Determine the (x, y) coordinate at the center of the cell enclosing the given text.  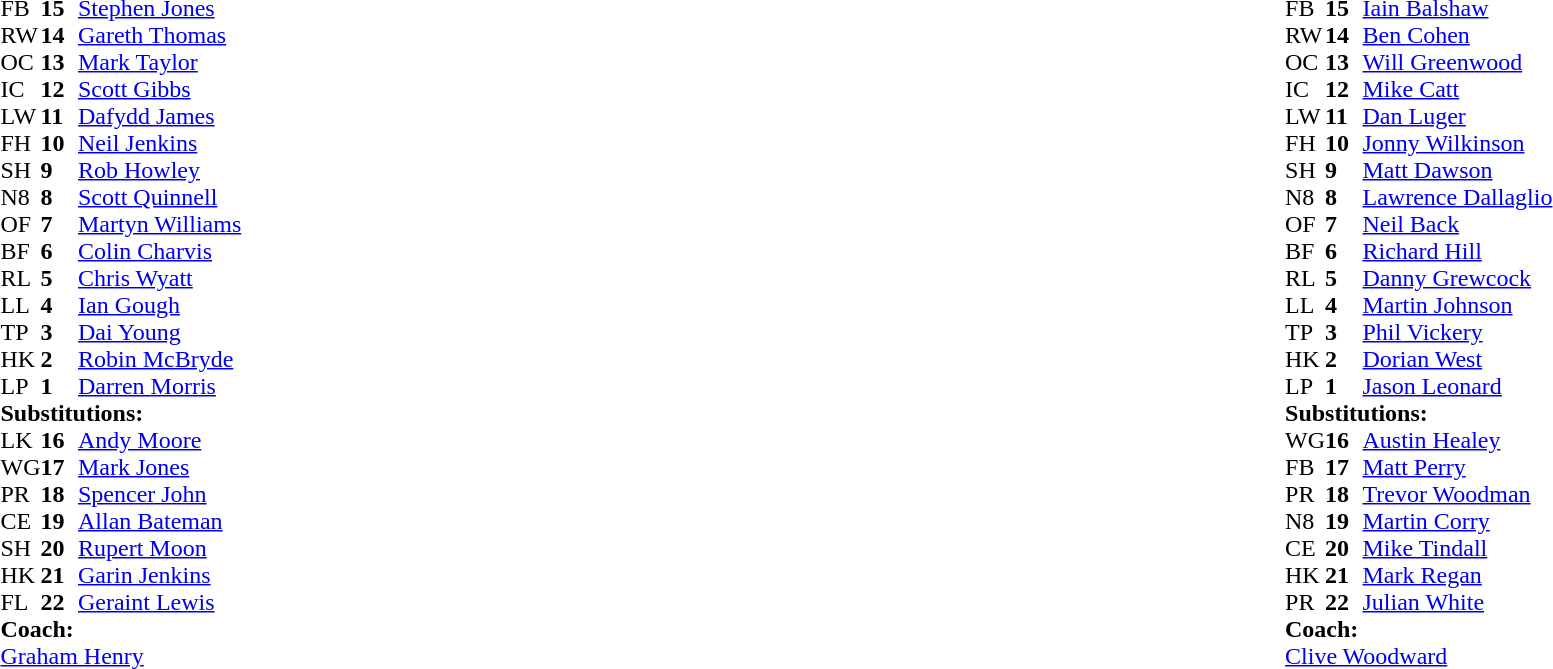
Scott Gibbs (160, 90)
Ian Gough (160, 306)
Austin Healey (1458, 440)
Neil Jenkins (160, 144)
Geraint Lewis (160, 602)
Will Greenwood (1458, 62)
Robin McBryde (160, 360)
Mark Jones (160, 468)
Andy Moore (160, 440)
Martin Corry (1458, 522)
Garin Jenkins (160, 576)
Trevor Woodman (1458, 494)
Martyn Williams (160, 224)
FL (20, 602)
FB (1305, 468)
Phil Vickery (1458, 332)
Rob Howley (160, 170)
Richard Hill (1458, 252)
Chris Wyatt (160, 278)
Ben Cohen (1458, 36)
Jason Leonard (1458, 386)
Graham Henry (120, 656)
Danny Grewcock (1458, 278)
Allan Bateman (160, 522)
Darren Morris (160, 386)
Colin Charvis (160, 252)
Clive Woodward (1418, 656)
Mike Catt (1458, 90)
Martin Johnson (1458, 306)
Neil Back (1458, 224)
Mike Tindall (1458, 548)
Matt Dawson (1458, 170)
Gareth Thomas (160, 36)
Dai Young (160, 332)
Jonny Wilkinson (1458, 144)
Dorian West (1458, 360)
Spencer John (160, 494)
Dan Luger (1458, 116)
Scott Quinnell (160, 198)
Julian White (1458, 602)
Dafydd James (160, 116)
Lawrence Dallaglio (1458, 198)
Mark Taylor (160, 62)
Matt Perry (1458, 468)
Rupert Moon (160, 548)
Mark Regan (1458, 576)
LK (20, 440)
